Provide the [x, y] coordinate of the cell's center where the given text is located.  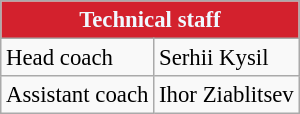
Assistant coach [78, 95]
Technical staff [150, 20]
Serhii Kysil [226, 58]
Head coach [78, 58]
Ihor Ziablitsev [226, 95]
